Find where the given text appears and provide that cell's center as [X, Y] coordinate. 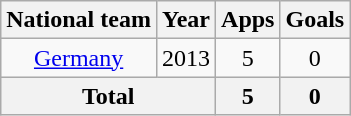
Germany [79, 58]
Total [108, 96]
National team [79, 20]
2013 [186, 58]
Year [186, 20]
Goals [315, 20]
Apps [248, 20]
